Return the (X, Y) coordinate for the center point of the cell that contains the specified text.  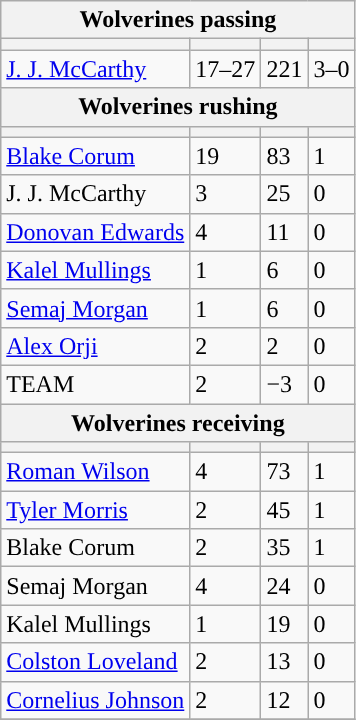
Cornelius Johnson (96, 700)
45 (284, 510)
Alex Orji (96, 346)
Tyler Morris (96, 510)
Wolverines rushing (178, 107)
24 (284, 586)
3–0 (332, 69)
Roman Wilson (96, 472)
Colston Loveland (96, 662)
35 (284, 548)
221 (284, 69)
TEAM (96, 384)
−3 (284, 384)
12 (284, 700)
Wolverines passing (178, 20)
11 (284, 232)
Wolverines receiving (178, 423)
83 (284, 156)
Donovan Edwards (96, 232)
73 (284, 472)
13 (284, 662)
25 (284, 194)
17–27 (226, 69)
3 (226, 194)
